For the text-containing cell, return its midpoint in [X, Y] coordinate format. 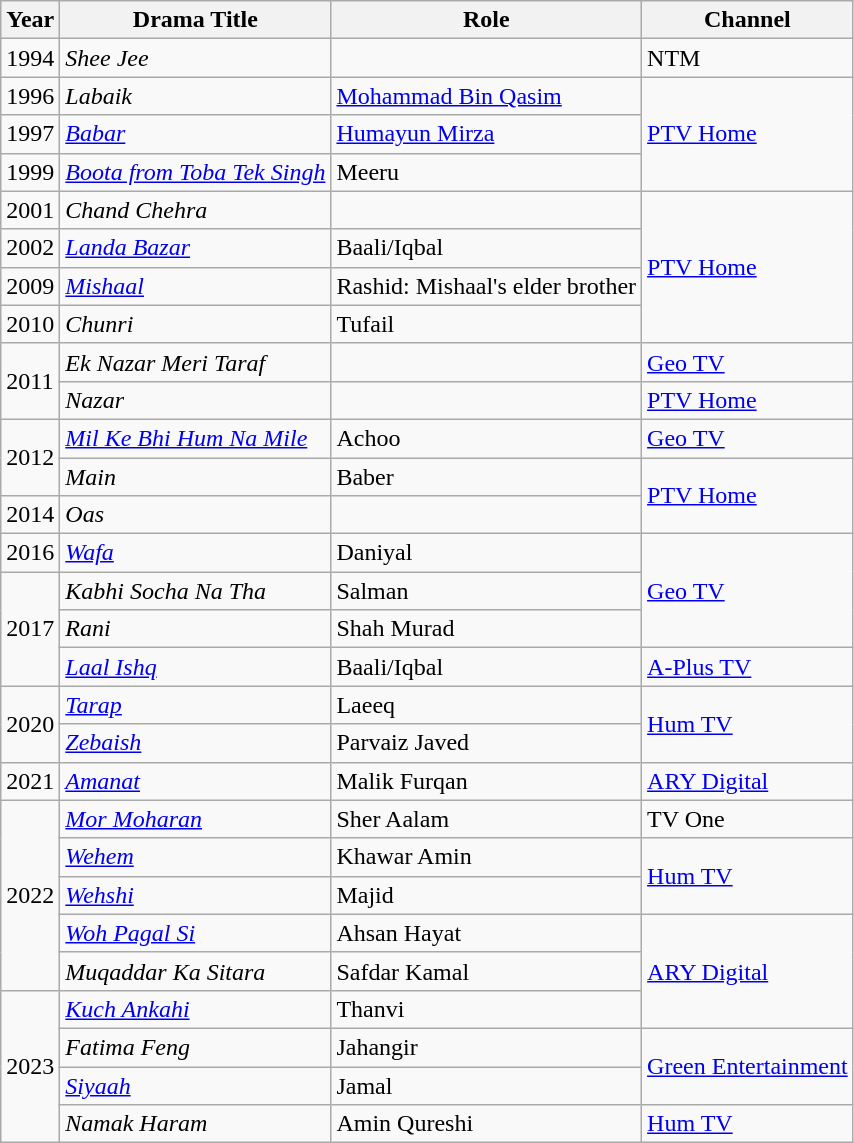
2010 [30, 324]
Achoo [486, 438]
Main [196, 477]
A-Plus TV [748, 667]
Amin Qureshi [486, 1124]
Muqaddar Ka Sitara [196, 971]
Sher Aalam [486, 819]
Rani [196, 629]
Mor Moharan [196, 819]
2016 [30, 553]
Kuch Ankahi [196, 1009]
2020 [30, 724]
Shah Murad [486, 629]
Ek Nazar Meri Taraf [196, 362]
2001 [30, 210]
Boota from Toba Tek Singh [196, 172]
Chand Chehra [196, 210]
Mohammad Bin Qasim [486, 96]
Babar [196, 134]
Wehshi [196, 895]
Nazar [196, 400]
1996 [30, 96]
Labaik [196, 96]
Jahangir [486, 1047]
1999 [30, 172]
Wehem [196, 857]
2002 [30, 248]
2022 [30, 895]
Rashid: Mishaal's elder brother [486, 286]
Siyaah [196, 1085]
Green Entertainment [748, 1066]
1994 [30, 58]
Chunri [196, 324]
Amanat [196, 781]
Tarap [196, 705]
Majid [486, 895]
Wafa [196, 553]
Tufail [486, 324]
Role [486, 20]
2021 [30, 781]
Zebaish [196, 743]
Oas [196, 515]
Woh Pagal Si [196, 933]
Salman [486, 591]
Laeeq [486, 705]
Mishaal [196, 286]
Landa Bazar [196, 248]
Daniyal [486, 553]
Ahsan Hayat [486, 933]
Channel [748, 20]
2012 [30, 457]
1997 [30, 134]
2017 [30, 629]
NTM [748, 58]
2023 [30, 1066]
Drama Title [196, 20]
Mil Ke Bhi Hum Na Mile [196, 438]
Kabhi Socha Na Tha [196, 591]
Parvaiz Javed [486, 743]
TV One [748, 819]
Meeru [486, 172]
Laal Ishq [196, 667]
Namak Haram [196, 1124]
2014 [30, 515]
2011 [30, 381]
Fatima Feng [196, 1047]
Malik Furqan [486, 781]
Thanvi [486, 1009]
Humayun Mirza [486, 134]
Jamal [486, 1085]
Safdar Kamal [486, 971]
Baber [486, 477]
Khawar Amin [486, 857]
Shee Jee [196, 58]
Year [30, 20]
2009 [30, 286]
